Search for the cell housing the specified text and yield its (X, Y) center coordinate. 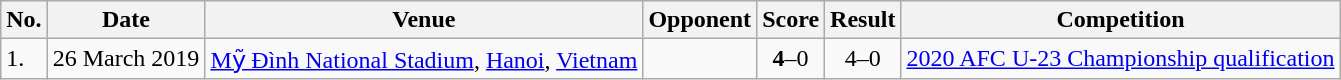
26 March 2019 (126, 59)
Competition (1120, 20)
Mỹ Đình National Stadium, Hanoi, Vietnam (424, 59)
Venue (424, 20)
No. (24, 20)
2020 AFC U-23 Championship qualification (1120, 59)
Opponent (700, 20)
1. (24, 59)
Date (126, 20)
Result (863, 20)
Score (791, 20)
